Pinpoint the cell where the given text exists, returning its [X, Y] midpoint coordinate. 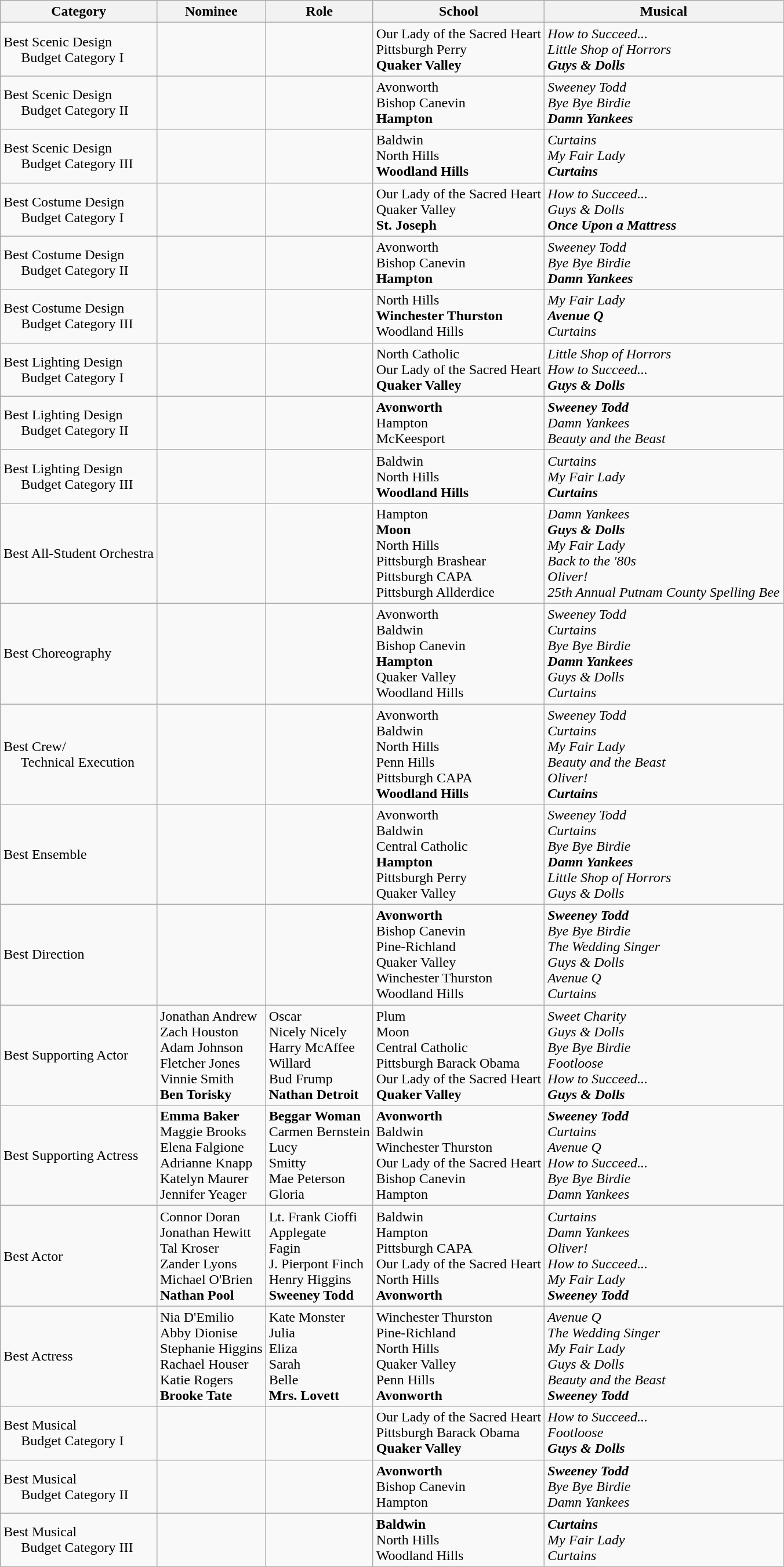
Kate MonsterJuliaElizaSarahBelleMrs. Lovett [319, 1356]
Best All-Student Orchestra [79, 553]
Our Lady of the Sacred HeartPittsburgh PerryQuaker Valley [459, 49]
AvonworthBaldwinNorth HillsPenn HillsPittsburgh CAPAWoodland Hills [459, 754]
Best Scenic Design Budget Category I [79, 49]
Best Lighting Design Budget Category I [79, 369]
Our Lady of the Sacred HeartQuaker ValleySt. Joseph [459, 209]
AvonworthBaldwinBishop CanevinHamptonQuaker ValleyWoodland Hills [459, 653]
My Fair LadyAvenue QCurtains [663, 316]
Best Crew/ Technical Execution [79, 754]
How to Succeed...Little Shop of HorrorsGuys & Dolls [663, 49]
Sweeney ToddBye Bye BirdieThe Wedding SingerGuys & DollsAvenue QCurtains [663, 955]
OscarNicely NicelyHarry McAffeeWillardBud FrumpNathan Detroit [319, 1055]
AvonworthBishop CanevinPine-RichlandQuaker ValleyWinchester ThurstonWoodland Hills [459, 955]
Little Shop of HorrorsHow to Succeed...Guys & Dolls [663, 369]
Nia D'EmilioAbby DioniseStephanie HigginsRachael HouserKatie RogersBrooke Tate [211, 1356]
Best Choreography [79, 653]
Musical [663, 12]
Best Lighting Design Budget Category III [79, 476]
North CatholicOur Lady of the Sacred HeartQuaker Valley [459, 369]
AvonworthHamptonMcKeesport [459, 423]
Connor DoranJonathan HewittTal KroserZander LyonsMichael O'BrienNathan Pool [211, 1256]
Best Direction [79, 955]
How to Succeed...FootlooseGuys & Dolls [663, 1433]
Best Actress [79, 1356]
PlumMoonCentral CatholicPittsburgh Barack ObamaOur Lady of the Sacred HeartQuaker Valley [459, 1055]
Best Costume Design Budget Category I [79, 209]
Sweeney ToddCurtainsBye Bye BirdieDamn YankeesLittle Shop of HorrorsGuys & Dolls [663, 855]
Emma BakerMaggie BrooksElena FalgioneAdrianne KnappKatelyn MaurerJennifer Yeager [211, 1155]
Sweeney ToddCurtainsMy Fair LadyBeauty and the BeastOliver!Curtains [663, 754]
Damn YankeesGuys & DollsMy Fair LadyBack to the '80sOliver!25th Annual Putnam County Spelling Bee [663, 553]
AvonworthBaldwinCentral CatholicHamptonPittsburgh PerryQuaker Valley [459, 855]
Lt. Frank CioffiApplegateFaginJ. Pierpont FinchHenry HigginsSweeney Todd [319, 1256]
HamptonMoonNorth HillsPittsburgh BrashearPittsburgh CAPAPittsburgh Allderdice [459, 553]
School [459, 12]
Sweeney ToddDamn YankeesBeauty and the Beast [663, 423]
Best Scenic Design Budget Category II [79, 103]
Nominee [211, 12]
Role [319, 12]
Best Musical Budget Category III [79, 1540]
Best Actor [79, 1256]
Best Costume Design Budget Category II [79, 263]
Best Supporting Actress [79, 1155]
Best Ensemble [79, 855]
How to Succeed...Guys & DollsOnce Upon a Mattress [663, 209]
Winchester ThurstonPine-RichlandNorth HillsQuaker ValleyPenn HillsAvonworth [459, 1356]
Category [79, 12]
Sweet CharityGuys & DollsBye Bye BirdieFootlooseHow to Succeed...Guys & Dolls [663, 1055]
BaldwinHamptonPittsburgh CAPAOur Lady of the Sacred HeartNorth HillsAvonworth [459, 1256]
North HillsWinchester ThurstonWoodland Hills [459, 316]
Best Supporting Actor [79, 1055]
AvonworthBaldwinWinchester ThurstonOur Lady of the Sacred HeartBishop CanevinHampton [459, 1155]
Best Costume Design Budget Category III [79, 316]
Beggar WomanCarmen BernsteinLucySmittyMae PetersonGloria [319, 1155]
Best Lighting Design Budget Category II [79, 423]
Best Musical Budget Category I [79, 1433]
Jonathan AndrewZach HoustonAdam JohnsonFletcher JonesVinnie SmithBen Torisky [211, 1055]
Our Lady of the Sacred HeartPittsburgh Barack ObamaQuaker Valley [459, 1433]
Sweeney ToddCurtainsBye Bye BirdieDamn YankeesGuys & DollsCurtains [663, 653]
Best Scenic Design Budget Category III [79, 156]
Avenue QThe Wedding SingerMy Fair LadyGuys & DollsBeauty and the BeastSweeney Todd [663, 1356]
Sweeney ToddCurtainsAvenue QHow to Succeed...Bye Bye BirdieDamn Yankees [663, 1155]
CurtainsDamn YankeesOliver!How to Succeed...My Fair LadySweeney Todd [663, 1256]
Best Musical Budget Category II [79, 1486]
